Output the [X, Y] coordinate of the center of the cell containing the given text.  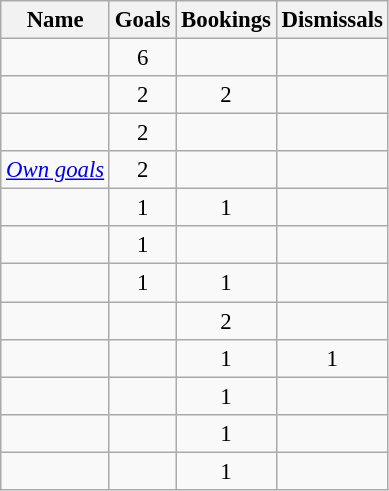
Name [56, 20]
6 [142, 58]
Goals [142, 20]
Bookings [226, 20]
Dismissals [332, 20]
Own goals [56, 170]
